Extract the [X, Y] coordinate from the center of the cell holding the provided text.  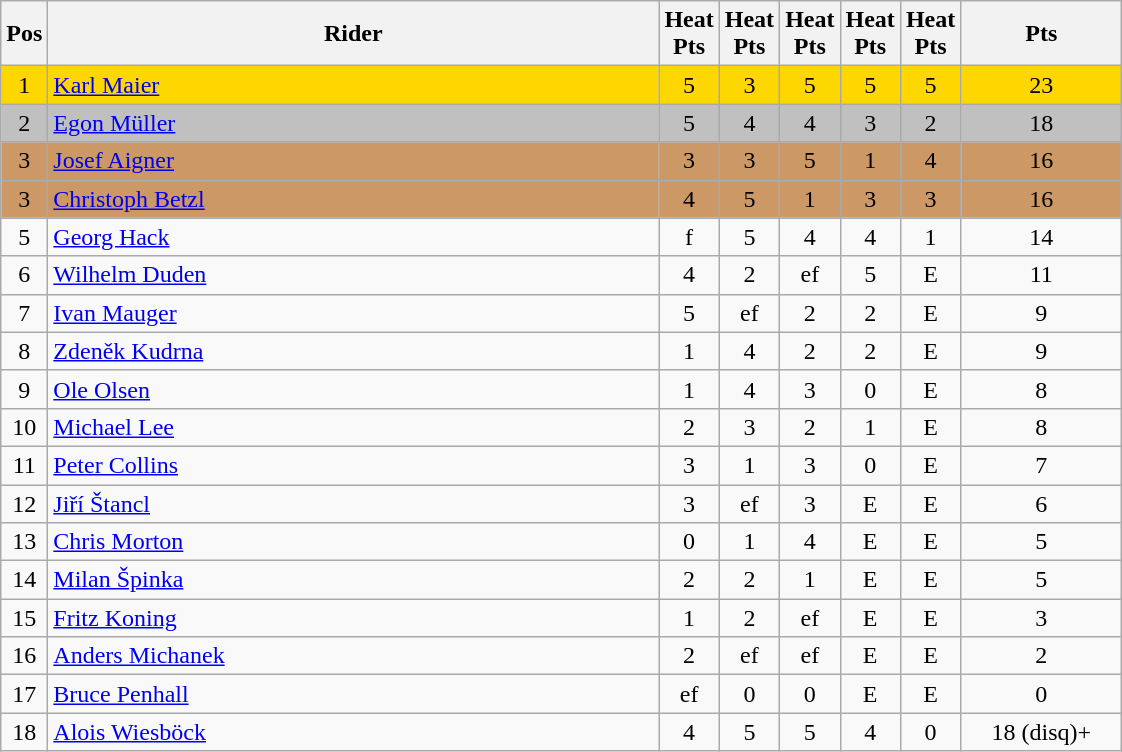
18 (disq)+ [1042, 732]
15 [24, 618]
13 [24, 542]
Rider [354, 34]
Josef Aigner [354, 161]
Peter Collins [354, 465]
Alois Wiesböck [354, 732]
23 [1042, 85]
Egon Müller [354, 123]
Bruce Penhall [354, 694]
Chris Morton [354, 542]
17 [24, 694]
Karl Maier [354, 85]
10 [24, 427]
12 [24, 503]
Pts [1042, 34]
Georg Hack [354, 237]
Christoph Betzl [354, 199]
Ole Olsen [354, 389]
Wilhelm Duden [354, 275]
Milan Špinka [354, 580]
f [689, 237]
Anders Michanek [354, 656]
Michael Lee [354, 427]
Zdeněk Kudrna [354, 351]
Ivan Mauger [354, 313]
Jiří Štancl [354, 503]
Fritz Koning [354, 618]
Pos [24, 34]
